From the cell containing the given text, extract its center point as (x, y) coordinate. 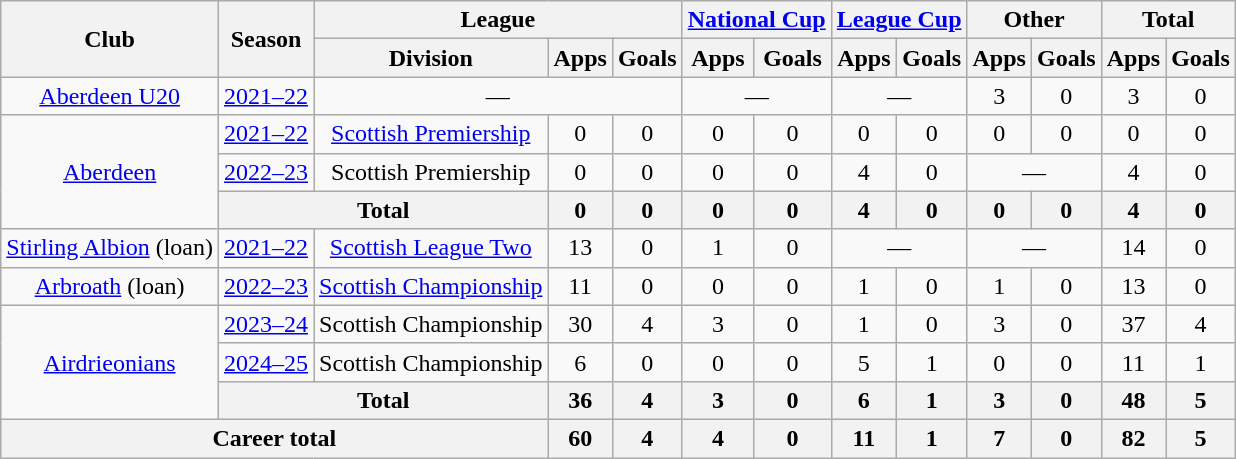
2024–25 (266, 362)
Aberdeen (110, 172)
League (498, 20)
7 (999, 438)
Division (431, 58)
2023–24 (266, 324)
60 (580, 438)
37 (1133, 324)
82 (1133, 438)
National Cup (756, 20)
Stirling Albion (loan) (110, 248)
30 (580, 324)
Airdrieonians (110, 362)
Club (110, 39)
Other (1034, 20)
14 (1133, 248)
Career total (274, 438)
Arbroath (loan) (110, 286)
48 (1133, 400)
League Cup (899, 20)
36 (580, 400)
Season (266, 39)
Scottish League Two (431, 248)
Aberdeen U20 (110, 96)
